Identify which cell holds the provided text, then report its [X, Y] central coordinate. 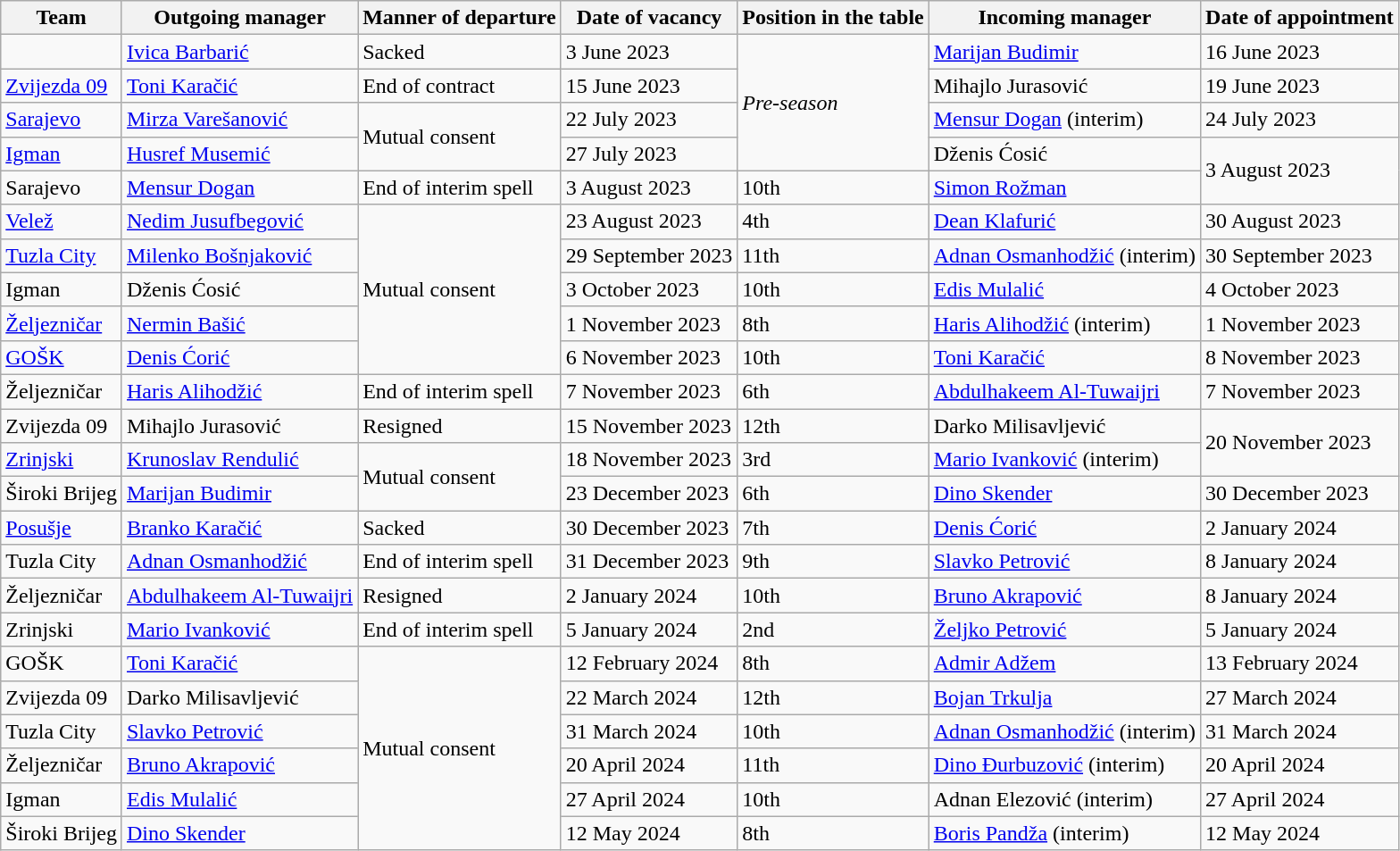
Mario Ivanković (interim) [1064, 460]
Mensur Dogan [239, 188]
31 December 2023 [649, 562]
Adnan Osmanhodžić [239, 562]
30 August 2023 [1300, 221]
Mensur Dogan (interim) [1064, 120]
12 February 2024 [649, 663]
23 December 2023 [649, 494]
Branko Karačić [239, 528]
Date of vacancy [649, 18]
Nermin Bašić [239, 323]
9th [833, 562]
Boris Pandža (interim) [1064, 833]
Haris Alihodžić [239, 391]
End of contract [459, 86]
Outgoing manager [239, 18]
27 March 2024 [1300, 697]
15 November 2023 [649, 426]
Pre-season [833, 103]
Nedim Jusufbegović [239, 221]
Posušje [62, 528]
Incoming manager [1064, 18]
Milenko Bošnjaković [239, 255]
Velež [62, 221]
13 February 2024 [1300, 663]
Željko Petrović [1064, 630]
24 July 2023 [1300, 120]
22 July 2023 [649, 120]
4th [833, 221]
Haris Alihodžić (interim) [1064, 323]
27 July 2023 [649, 154]
Manner of departure [459, 18]
Date of appointment [1300, 18]
Bojan Trkulja [1064, 697]
3 June 2023 [649, 52]
16 June 2023 [1300, 52]
3rd [833, 460]
Dean Klafurić [1064, 221]
Mario Ivanković [239, 630]
29 September 2023 [649, 255]
Mirza Varešanović [239, 120]
Simon Rožman [1064, 188]
8 November 2023 [1300, 357]
Position in the table [833, 18]
Ivica Barbarić [239, 52]
20 November 2023 [1300, 443]
4 October 2023 [1300, 289]
3 October 2023 [649, 289]
Krunoslav Rendulić [239, 460]
30 September 2023 [1300, 255]
15 June 2023 [649, 86]
Husref Musemić [239, 154]
18 November 2023 [649, 460]
22 March 2024 [649, 697]
7th [833, 528]
Admir Adžem [1064, 663]
19 June 2023 [1300, 86]
Adnan Elezović (interim) [1064, 799]
23 August 2023 [649, 221]
6 November 2023 [649, 357]
2nd [833, 630]
Team [62, 18]
Dino Đurbuzović (interim) [1064, 765]
